From the cell containing the given text, extract its center point as (x, y) coordinate. 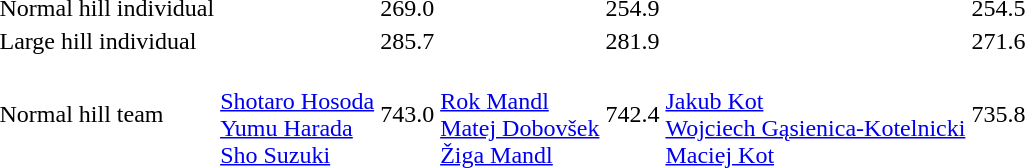
281.9 (632, 41)
285.7 (408, 41)
